Return the (X, Y) coordinate for the center point of the cell that contains the specified text.  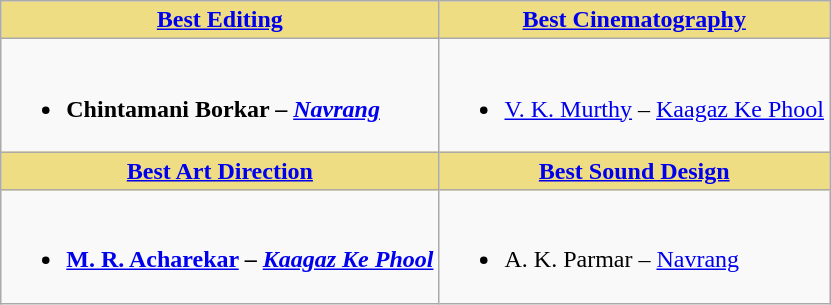
Best Sound Design (634, 171)
V. K. Murthy – Kaagaz Ke Phool (634, 96)
Best Art Direction (220, 171)
M. R. Acharekar – Kaagaz Ke Phool (220, 246)
Chintamani Borkar – Navrang (220, 96)
A. K. Parmar – Navrang (634, 246)
Best Cinematography (634, 20)
Best Editing (220, 20)
